For the text-containing cell, return its midpoint in [X, Y] coordinate format. 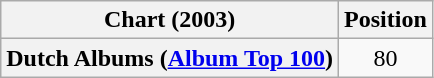
Dutch Albums (Album Top 100) [170, 58]
80 [386, 58]
Chart (2003) [170, 20]
Position [386, 20]
